Capture the cell that displays the provided text and extract its (x, y) central coordinate. 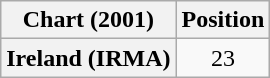
Position (223, 20)
23 (223, 58)
Ireland (IRMA) (88, 58)
Chart (2001) (88, 20)
